For the text-containing cell, return its midpoint in (X, Y) coordinate format. 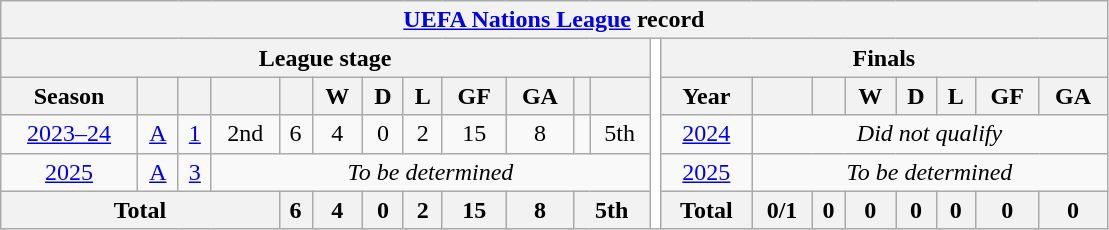
0/1 (782, 210)
UEFA Nations League record (554, 20)
2nd (245, 134)
League stage (326, 58)
Did not qualify (930, 134)
1 (194, 134)
Season (70, 96)
2024 (706, 134)
Year (706, 96)
3 (194, 172)
Finals (884, 58)
2023–24 (70, 134)
